Identify which cell holds the provided text, then report its [X, Y] central coordinate. 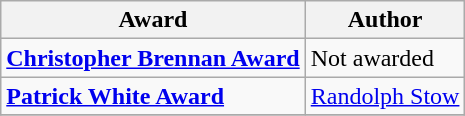
Author [385, 20]
Randolph Stow [385, 96]
Christopher Brennan Award [153, 58]
Award [153, 20]
Patrick White Award [153, 96]
Not awarded [385, 58]
